Output the (X, Y) coordinate of the center of the cell containing the given text.  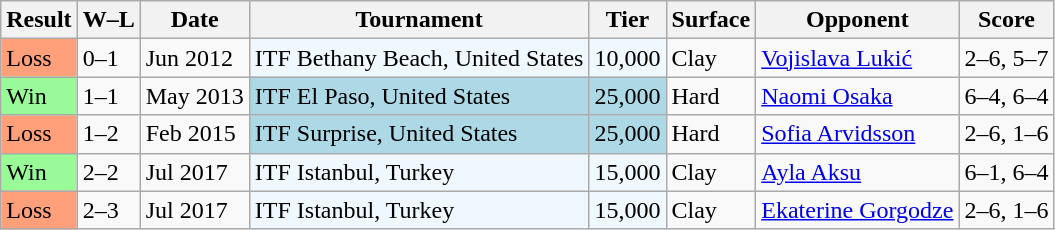
10,000 (628, 58)
Naomi Osaka (858, 96)
Tournament (419, 20)
1–1 (108, 96)
W–L (108, 20)
2–6, 5–7 (1006, 58)
Jun 2012 (194, 58)
May 2013 (194, 96)
Ayla Aksu (858, 172)
Score (1006, 20)
Date (194, 20)
Tier (628, 20)
2–2 (108, 172)
6–4, 6–4 (1006, 96)
6–1, 6–4 (1006, 172)
Feb 2015 (194, 134)
Ekaterine Gorgodze (858, 210)
Opponent (858, 20)
ITF Surprise, United States (419, 134)
Vojislava Lukić (858, 58)
2–3 (108, 210)
0–1 (108, 58)
Sofia Arvidsson (858, 134)
1–2 (108, 134)
ITF El Paso, United States (419, 96)
Result (39, 20)
ITF Bethany Beach, United States (419, 58)
Surface (711, 20)
